Identify which cell holds the provided text, then report its (X, Y) central coordinate. 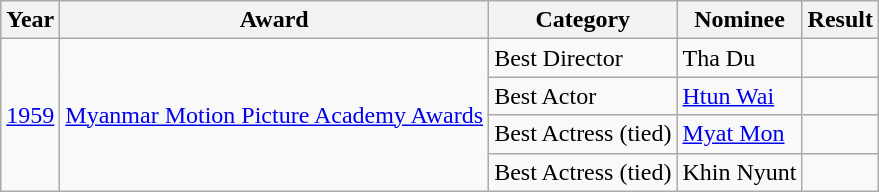
Result (840, 20)
Nominee (740, 20)
Khin Nyunt (740, 172)
Myanmar Motion Picture Academy Awards (274, 115)
Myat Mon (740, 134)
Year (30, 20)
Best Actor (583, 96)
1959 (30, 115)
Award (274, 20)
Best Director (583, 58)
Htun Wai (740, 96)
Tha Du (740, 58)
Category (583, 20)
